For the text-containing cell, return its midpoint in [X, Y] coordinate format. 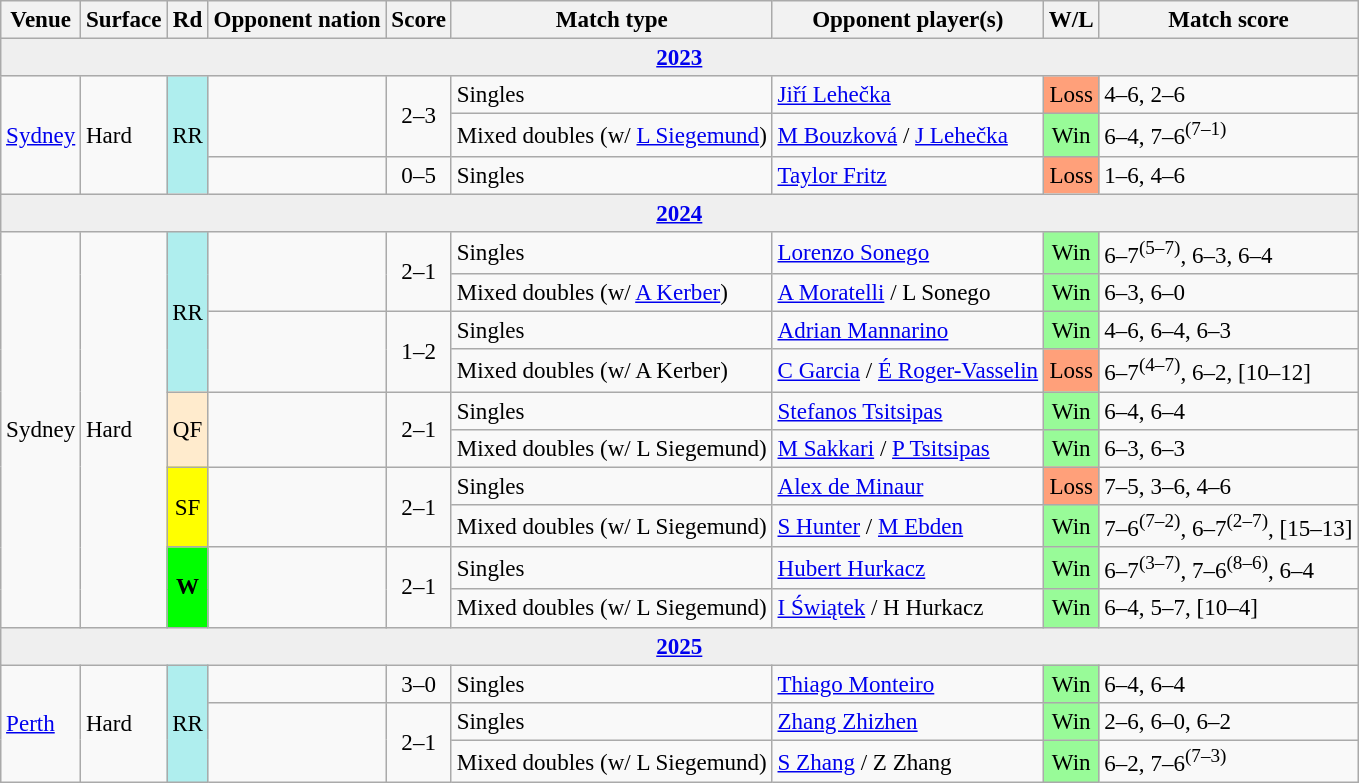
Opponent nation [297, 20]
I Świątek / H Hurkacz [908, 609]
1–2 [418, 352]
Hubert Hurkacz [908, 568]
Taylor Fritz [908, 176]
S Hunter / M Ebden [908, 526]
Zhang Zhizhen [908, 722]
Adrian Mannarino [908, 331]
Lorenzo Sonego [908, 253]
7–6(7–2), 6–7(2–7), [15–13] [1228, 526]
A Moratelli / L Sonego [908, 293]
Jiří Lehečka [908, 95]
M Bouzková / J Lehečka [908, 135]
6–3, 6–3 [1228, 449]
Stefanos Tsitsipas [908, 411]
Rd [188, 20]
6–3, 6–0 [1228, 293]
7–5, 3–6, 4–6 [1228, 486]
2025 [680, 646]
0–5 [418, 176]
2024 [680, 213]
W/L [1071, 20]
6–7(4–7), 6–2, [10–12] [1228, 371]
Surface [124, 20]
Opponent player(s) [908, 20]
C Garcia / É Roger-Vasselin [908, 371]
Match type [612, 20]
6–7(3–7), 7–6(8–6), 6–4 [1228, 568]
1–6, 4–6 [1228, 176]
6–2, 7–6(7–3) [1228, 761]
Thiago Monteiro [908, 684]
6–4, 7–6(7–1) [1228, 135]
Venue [41, 20]
Perth [41, 724]
Match score [1228, 20]
2–3 [418, 116]
Score [418, 20]
Alex de Minaur [908, 486]
SF [188, 507]
W [188, 587]
3–0 [418, 684]
M Sakkari / P Tsitsipas [908, 449]
QF [188, 430]
4–6, 6–4, 6–3 [1228, 331]
6–7(5–7), 6–3, 6–4 [1228, 253]
S Zhang / Z Zhang [908, 761]
2023 [680, 58]
2–6, 6–0, 6–2 [1228, 722]
4–6, 2–6 [1228, 95]
6–4, 5–7, [10–4] [1228, 609]
